Search for the cell housing the specified text and yield its [x, y] center coordinate. 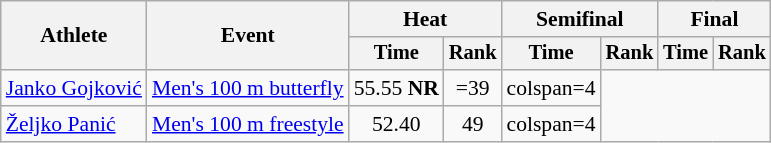
Men's 100 m freestyle [248, 124]
=39 [473, 88]
Željko Panić [74, 124]
Janko Gojković [74, 88]
49 [473, 124]
Heat [426, 19]
Event [248, 36]
52.40 [396, 124]
55.55 NR [396, 88]
Final [714, 19]
Athlete [74, 36]
Semifinal [580, 19]
Men's 100 m butterfly [248, 88]
